Output the [X, Y] coordinate of the center of the cell containing the given text.  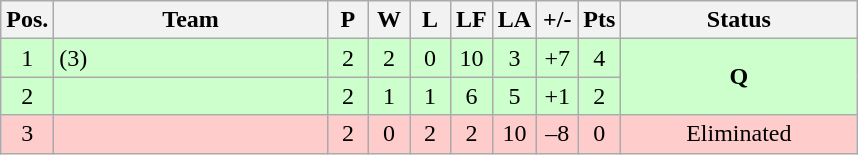
LA [514, 20]
Q [739, 77]
LF [472, 20]
5 [514, 96]
L [430, 20]
Eliminated [739, 134]
+/- [558, 20]
4 [600, 58]
P [348, 20]
+7 [558, 58]
Status [739, 20]
+1 [558, 96]
Pts [600, 20]
(3) [191, 58]
Team [191, 20]
–8 [558, 134]
6 [472, 96]
W [388, 20]
Pos. [28, 20]
